Detect which cell encompasses the target text, then output its (x, y) center coordinate. 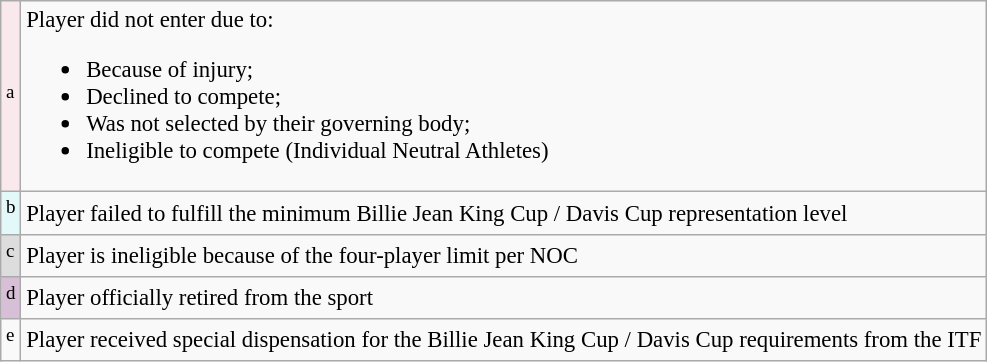
c (11, 255)
Player received special dispensation for the Billie Jean King Cup / Davis Cup requirements from the ITF (504, 340)
Player officially retired from the sport (504, 297)
Player is ineligible because of the four-player limit per NOC (504, 255)
e (11, 340)
a (11, 96)
d (11, 297)
b (11, 213)
Player failed to fulfill the minimum Billie Jean King Cup / Davis Cup representation level (504, 213)
